Locate the cell with the specified text and output its [X, Y] center coordinate. 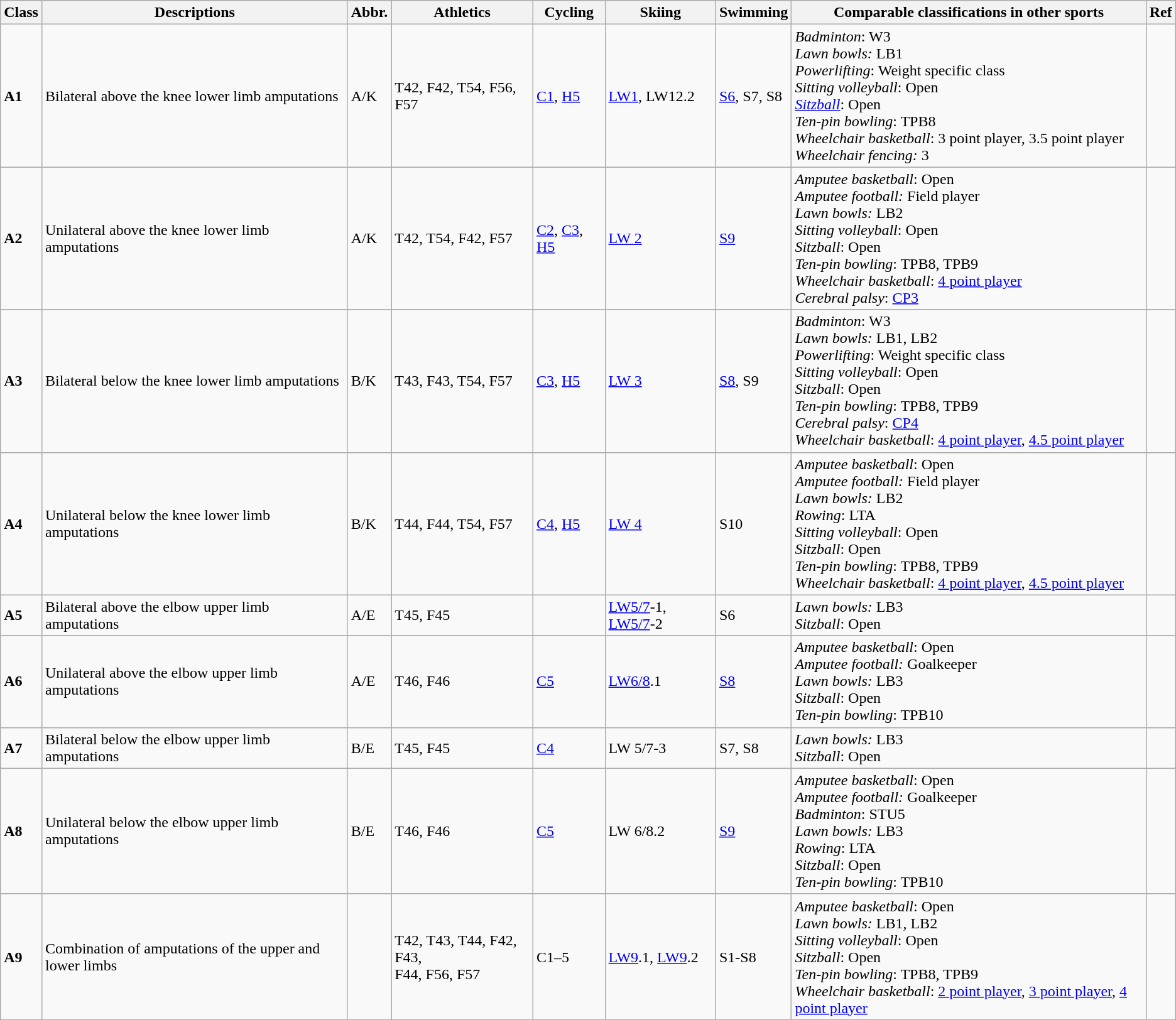
C3, H5 [569, 381]
A5 [21, 616]
Comparable classifications in other sports [969, 13]
C1, H5 [569, 95]
T44, F44, T54, F57 [462, 524]
T42, T43, T44, F42, F43,F44, F56, F57 [462, 957]
LW 6/8.2 [660, 831]
C1–5 [569, 957]
Abbr. [369, 13]
A7 [21, 747]
Athletics [462, 13]
A9 [21, 957]
C4 [569, 747]
Skiing [660, 13]
LW1, LW12.2 [660, 95]
A3 [21, 381]
Amputee basketball: OpenAmputee football: GoalkeeperBadminton: STU5Lawn bowls: LB3Rowing: LTASitzball: OpenTen-pin bowling: TPB10 [969, 831]
S10 [753, 524]
Unilateral below the knee lower limb amputations [195, 524]
C2, C3, H5 [569, 239]
A6 [21, 681]
A2 [21, 239]
Descriptions [195, 13]
LW 2 [660, 239]
S6, S7, S8 [753, 95]
A1 [21, 95]
Cycling [569, 13]
C4, H5 [569, 524]
Unilateral above the knee lower limb amputations [195, 239]
S6 [753, 616]
LW 5/7-3 [660, 747]
Combination of amputations of the upper and lower limbs [195, 957]
S8, S9 [753, 381]
T42, T54, F42, F57 [462, 239]
LW6/8.1 [660, 681]
A8 [21, 831]
A4 [21, 524]
Ref [1161, 13]
LW 3 [660, 381]
Bilateral below the elbow upper limb amputations [195, 747]
T42, F42, T54, F56, F57 [462, 95]
S1-S8 [753, 957]
LW9.1, LW9.2 [660, 957]
S8 [753, 681]
Amputee basketball: OpenAmputee football: GoalkeeperLawn bowls: LB3Sitzball: OpenTen-pin bowling: TPB10 [969, 681]
Swimming [753, 13]
Bilateral above the knee lower limb amputations [195, 95]
S7, S8 [753, 747]
T43, F43, T54, F57 [462, 381]
LW 4 [660, 524]
LW5/7-1, LW5/7-2 [660, 616]
Class [21, 13]
Unilateral above the elbow upper limb amputations [195, 681]
Unilateral below the elbow upper limb amputations [195, 831]
Bilateral below the knee lower limb amputations [195, 381]
Bilateral above the elbow upper limb amputations [195, 616]
